Locate the cell with the specified text and output its [x, y] center coordinate. 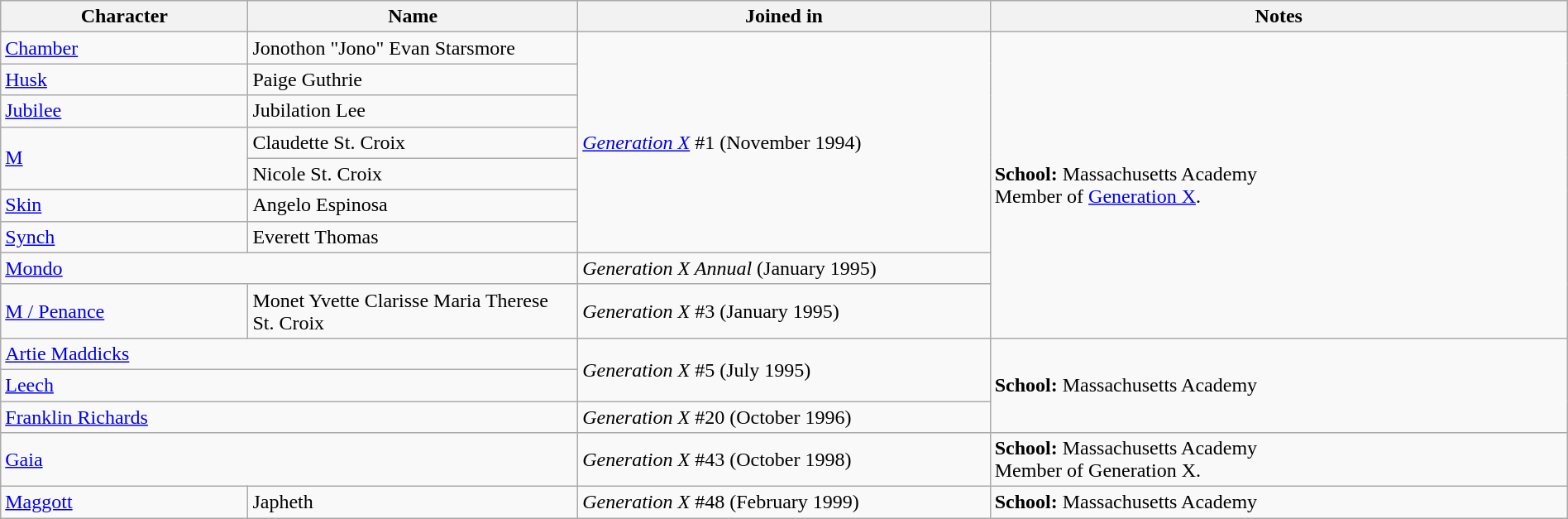
Nicole St. Croix [414, 174]
Chamber [124, 48]
Character [124, 17]
Jonothon "Jono" Evan Starsmore [414, 48]
Mondo [289, 268]
Maggott [124, 502]
Jubilee [124, 111]
Generation X #48 (February 1999) [784, 502]
Monet Yvette Clarisse Maria Therese St. Croix [414, 311]
Name [414, 17]
Angelo Espinosa [414, 205]
Generation X #5 (July 1995) [784, 369]
Franklin Richards [289, 416]
Gaia [289, 460]
Joined in [784, 17]
Synch [124, 237]
Paige Guthrie [414, 79]
Generation X Annual (January 1995) [784, 268]
Generation X #1 (November 1994) [784, 142]
Husk [124, 79]
Leech [289, 385]
Generation X #20 (October 1996) [784, 416]
M [124, 158]
Japheth [414, 502]
Jubilation Lee [414, 111]
Generation X #3 (January 1995) [784, 311]
Artie Maddicks [289, 353]
Notes [1279, 17]
Skin [124, 205]
Claudette St. Croix [414, 142]
Everett Thomas [414, 237]
M / Penance [124, 311]
Generation X #43 (October 1998) [784, 460]
